Output the (X, Y) coordinate of the center of the cell containing the given text.  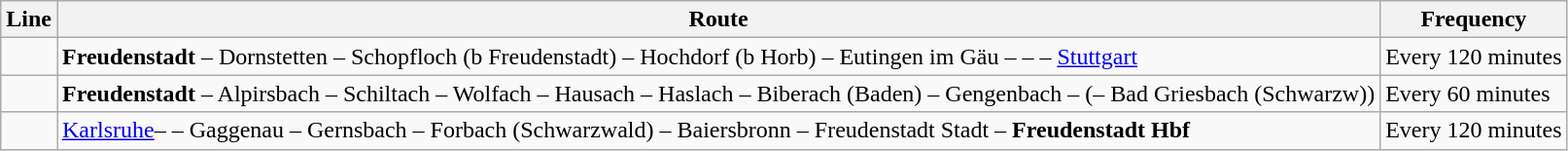
Freudenstadt – Dornstetten – Schopfloch (b Freudenstadt) – Hochdorf (b Horb) – Eutingen im Gäu – – – Stuttgart (717, 57)
Karlsruhe– – Gaggenau – Gernsbach – Forbach (Schwarzwald) – Baiersbronn – Freudenstadt Stadt – Freudenstadt Hbf (717, 131)
Every 60 minutes (1474, 94)
Freudenstadt – Alpirsbach – Schiltach – Wolfach – Hausach – Haslach – Biberach (Baden) – Gengenbach – (– Bad Griesbach (Schwarzw)) (717, 94)
Line (29, 19)
Frequency (1474, 19)
Route (717, 19)
